Locate the cell with the specified text and output its (x, y) center coordinate. 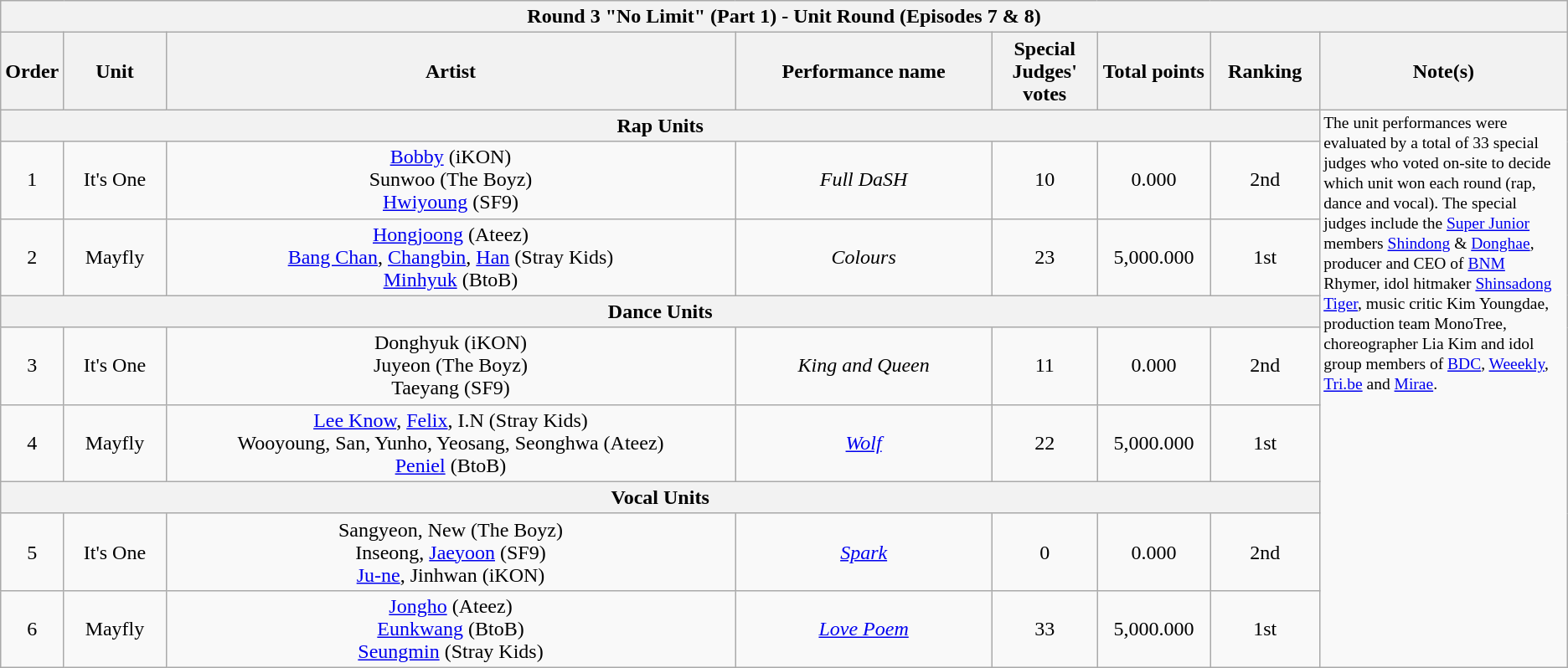
Note(s) (1444, 71)
5 (32, 552)
Special Judges' votes (1044, 71)
Spark (864, 552)
Ranking (1265, 71)
Rap Units (660, 126)
2 (32, 257)
3 (32, 366)
Performance name (864, 71)
Total points (1154, 71)
11 (1044, 366)
10 (1044, 180)
Donghyuk (iKON)Juyeon (The Boyz)Taeyang (SF9) (451, 366)
0 (1044, 552)
4 (32, 443)
Order (32, 71)
6 (32, 629)
33 (1044, 629)
Full DaSH (864, 180)
Dance Units (660, 311)
Wolf (864, 443)
23 (1044, 257)
Jongho (Ateez)Eunkwang (BtoB)Seungmin (Stray Kids) (451, 629)
22 (1044, 443)
Unit (115, 71)
Round 3 "No Limit" (Part 1) - Unit Round (Episodes 7 & 8) (784, 17)
Artist (451, 71)
Lee Know, Felix, I.N (Stray Kids)Wooyoung, San, Yunho, Yeosang, Seonghwa (Ateez)Peniel (BtoB) (451, 443)
Colours (864, 257)
Sangyeon, New (The Boyz)Inseong, Jaeyoon (SF9)Ju-ne, Jinhwan (iKON) (451, 552)
1 (32, 180)
King and Queen (864, 366)
Vocal Units (660, 497)
Bobby (iKON)Sunwoo (The Boyz)Hwiyoung (SF9) (451, 180)
Love Poem (864, 629)
Hongjoong (Ateez)Bang Chan, Changbin, Han (Stray Kids)Minhyuk (BtoB) (451, 257)
